Return (x, y) of the center of cell containing provided text 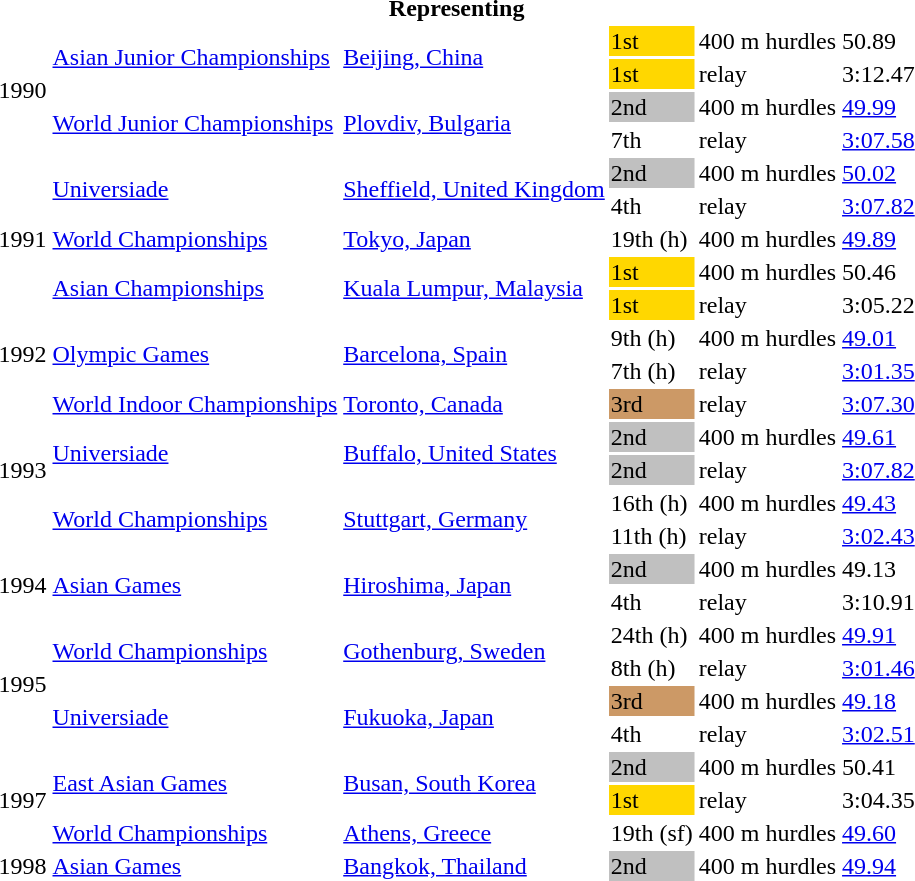
19th (h) (652, 239)
Tokyo, Japan (474, 239)
Sheffield, United Kingdom (474, 190)
East Asian Games (195, 784)
Plovdiv, Bulgaria (474, 124)
Fukuoka, Japan (474, 718)
Stuttgart, Germany (474, 520)
8th (h) (652, 668)
Hiroshima, Japan (474, 586)
Busan, South Korea (474, 784)
World Indoor Championships (195, 404)
Athens, Greece (474, 833)
Asian Junior Championships (195, 58)
9th (h) (652, 338)
24th (h) (652, 635)
Asian Championships (195, 288)
Buffalo, United States (474, 454)
Olympic Games (195, 354)
Kuala Lumpur, Malaysia (474, 288)
World Junior Championships (195, 124)
Barcelona, Spain (474, 354)
19th (sf) (652, 833)
16th (h) (652, 503)
Bangkok, Thailand (474, 866)
11th (h) (652, 536)
7th (h) (652, 371)
Toronto, Canada (474, 404)
Beijing, China (474, 58)
7th (652, 140)
Gothenburg, Sweden (474, 652)
